For the text-containing cell, return its midpoint in [X, Y] coordinate format. 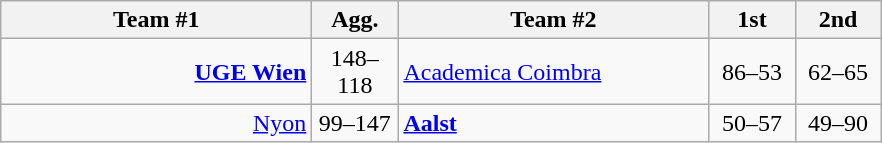
1st [752, 20]
62–65 [838, 72]
49–90 [838, 123]
Team #2 [554, 20]
86–53 [752, 72]
148–118 [355, 72]
Aalst [554, 123]
UGE Wien [156, 72]
99–147 [355, 123]
Academica Coimbra [554, 72]
2nd [838, 20]
Team #1 [156, 20]
Nyon [156, 123]
50–57 [752, 123]
Agg. [355, 20]
